From the cell containing the given text, extract its center point as [x, y] coordinate. 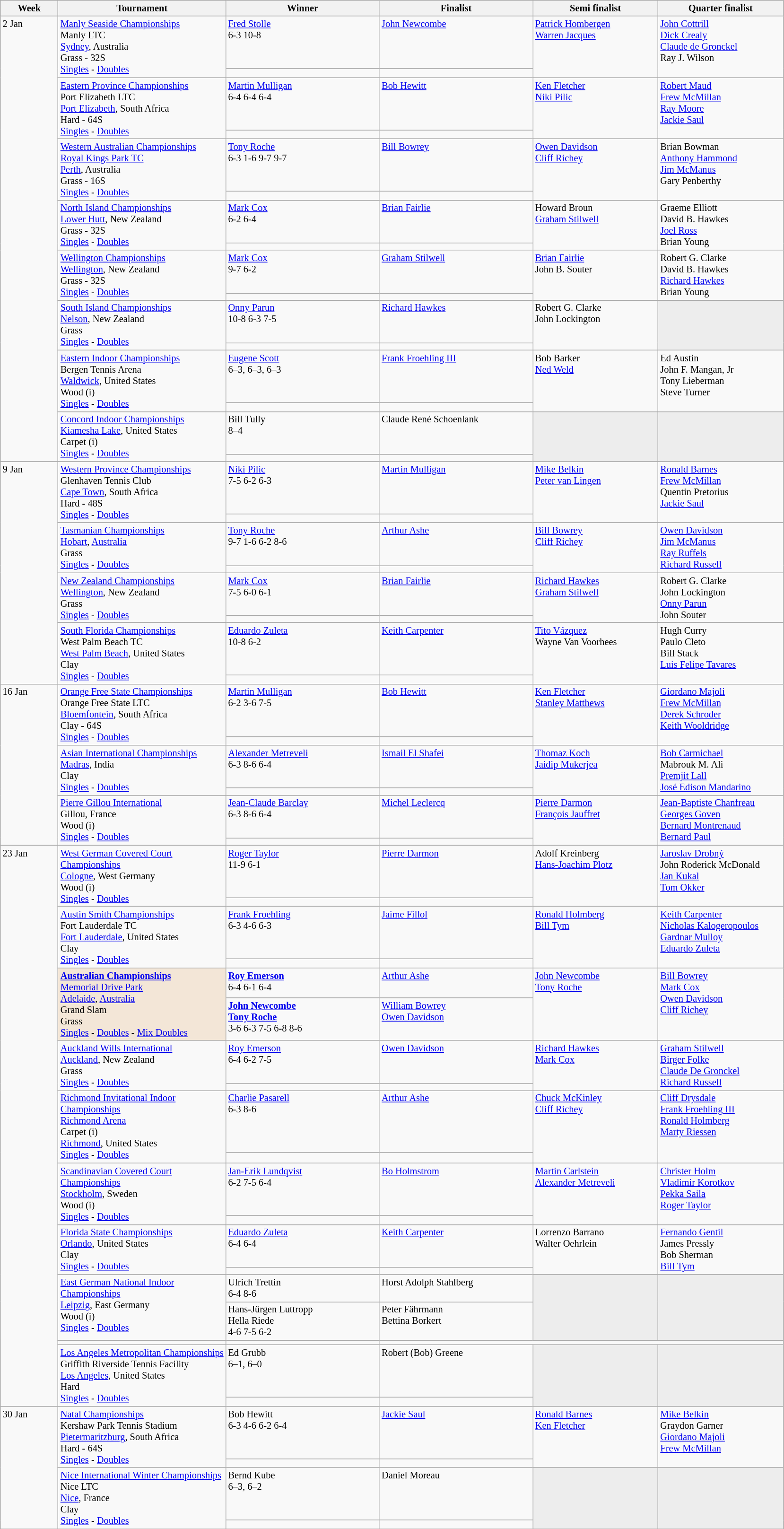
Richard Hawkes Mark Cox [596, 1066]
Jackie Saul [456, 1432]
Pierre Darmon [456, 871]
Concord Indoor ChampionshipsKiamesha Lake, United StatesCarpet (i)Singles - Doubles [142, 437]
Charlie Pasarell6-3 8-6 [303, 1121]
Austin Smith ChampionshipsFort Lauderdale TCFort Lauderdale, United StatesClaySingles - Doubles [142, 937]
Fred Stolle6-3 10-8 [303, 43]
Mark Cox6-2 6-4 [303, 221]
Tournament [142, 8]
Semi finalist [596, 8]
Peter Fährmann Bettina Borkert [456, 1321]
Bob Barker Ned Weld [596, 381]
Frank Froehling6-3 4-6 6-3 [303, 933]
Ronald Holmberg Bill Tym [596, 937]
Martin Mulligan [456, 487]
2 Jan [29, 238]
South Island ChampionshipsNelson, New ZealandGrassSingles - Doubles [142, 325]
Keith Carpenter Nicholas Kalogeropoulos Gardnar Mulloy Eduardo Zuleta [721, 937]
Robert (Bob) Greene [456, 1371]
Nice International Winter ChampionshipsNice LTCNice, FranceClaySingles - Doubles [142, 1498]
Scandinavian Covered Court Championships Stockholm, SwedenWood (i)Singles - Doubles [142, 1194]
Fernando Gentil James Pressly Bob Sherman Bill Tym [721, 1249]
East German National Indoor ChampionshipsLeipzig, East GermanyWood (i)Singles - Doubles [142, 1307]
Thomaz Koch Jaidip Mukerjea [596, 770]
Martin Carlstein Alexander Metreveli [596, 1194]
Alexander Metreveli6-3 8-6 6-4 [303, 767]
Bob Carmichael Mabrouk M. Ali Premjit Lall José Edison Mandarino [721, 770]
Robert G. Clarke John Lockington [596, 325]
Onny Parun10-8 6-3 7-5 [303, 321]
Ken Fletcher Stanley Matthews [596, 715]
Ronald Barnes Ken Fletcher [596, 1437]
Richmond Invitational Indoor ChampionshipsRichmond ArenaCarpet (i)Richmond, United StatesSingles - Doubles [142, 1127]
Ismail El Shafei [456, 767]
Mike Belkin Graydon Garner Giordano Majoli Frew McMillan [721, 1437]
Tony Roche9-7 1-6 6-2 8-6 [303, 544]
Pierre Gillou InternationalGillou, FranceWood (i)Singles - Doubles [142, 820]
Graham Stilwell [456, 271]
John Newcombe Tony Roche3-6 6-3 7-5 6-8 8-6 [303, 1019]
Horst Adolph Stahlberg [456, 1288]
West German Covered Court ChampionshipsCologne, West GermanyWood (i)Singles - Doubles [142, 876]
Owen Davidson [456, 1062]
New Zealand ChampionshipsWellington, New ZealandGrass Singles - Doubles [142, 598]
Eduardo Zuleta10-8 6-2 [303, 649]
South Florida ChampionshipsWest Palm Beach TCWest Palm Beach, United StatesClaySingles - Doubles [142, 653]
Bill Bowrey Mark Cox Owen Davidson Cliff Richey [721, 1004]
Frank Froehling III [456, 376]
Mike Belkin Peter van Lingen [596, 492]
Robert G. Clarke John Lockington Onny Parun John Souter [721, 598]
Bo Holmstrom [456, 1189]
John Newcombe [456, 43]
Niki Pilic7-5 6-2 6-3 [303, 487]
William Bowrey Owen Davidson [456, 1019]
Hans-Jürgen Luttropp Hella Riede4-6 7-5 6-2 [303, 1321]
Roy Emerson6-4 6-1 6-4 [303, 983]
Tony Roche6-3 1-6 9-7 9-7 [303, 165]
16 Jan [29, 764]
Chuck McKinley Cliff Richey [596, 1127]
Tasmanian Championships Hobart, AustraliaGrassSingles - Doubles [142, 548]
Owen Davidson Jim McManus Ray Ruffels Richard Russell [721, 548]
Richard Hawkes [456, 321]
Jan-Erik Lundqvist6-2 7-5 6-4 [303, 1189]
Patrick Hombergen Warren Jacques [596, 47]
Jaroslav Drobný John Roderick McDonald Jan Kukal Tom Okker [721, 876]
Auckland Wills InternationalAuckland, New ZealandGrassSingles - Doubles [142, 1066]
Ed Austin John F. Mangan, Jr Tony Lieberman Steve Turner [721, 381]
23 Jan [29, 1126]
Graham Stilwell Birger Folke Claude De Gronckel Richard Russell [721, 1066]
Ed Grubb6–1, 6–0 [303, 1371]
Wellington ChampionshipsWellington, New ZealandGrass - 32SSingles - Doubles [142, 275]
Mark Cox7-5 6-0 6-1 [303, 594]
North Island ChampionshipsLower Hutt, New ZealandGrass - 32SSingles - Doubles [142, 225]
Graeme Elliott David B. Hawkes Joel Ross Brian Young [721, 225]
Tito Vázquez Wayne Van Voorhees [596, 653]
Finalist [456, 8]
Bill Bowrey [456, 165]
John Cottrill Dick Crealy Claude de Gronckel Ray J. Wilson [721, 47]
Ken Fletcher Niki Pilic [596, 108]
Western Province ChampionshipsGlenhaven Tennis ClubCape Town, South AfricaHard - 48S Singles - Doubles [142, 492]
Eugene Scott6–3, 6–3, 6–3 [303, 376]
Jaime Fillol [456, 933]
Martin Mulligan6-4 6-4 6-4 [303, 104]
Jean-Claude Barclay6-3 8-6 6-4 [303, 816]
Ulrich Trettin6-4 8-6 [303, 1288]
Asian International ChampionshipsMadras, IndiaClaySingles - Doubles [142, 770]
Western Australian Championships Royal Kings Park TC Perth, AustraliaGrass - 16SSingles - Doubles [142, 169]
Lorrenzo Barrano Walter Oehrlein [596, 1249]
Michel Leclercq [456, 816]
Hugh Curry Paulo Cleto Bill Stack Luis Felipe Tavares [721, 653]
Quarter finalist [721, 8]
Bernd Kube6–3, 6–2 [303, 1494]
Howard Broun Graham Stilwell [596, 225]
Daniel Moreau [456, 1494]
Ronald Barnes Frew McMillan Quentin Pretorius Jackie Saul [721, 492]
Pierre Darmon François Jauffret [596, 820]
Adolf Kreinberg Hans-Joachim Plotz [596, 876]
Claude René Schoenlank [456, 433]
Roy Emerson6-4 6-2 7-5 [303, 1062]
Robert Maud Frew McMillan Ray Moore Jackie Saul [721, 108]
Brian Bowman Anthony Hammond Jim McManus Gary Penberthy [721, 169]
Roger Taylor11-9 6-1 [303, 871]
Christer Holm Vladimir Korotkov Pekka Saila Roger Taylor [721, 1194]
Jean-Baptiste Chanfreau Georges Goven Bernard Montrenaud Bernard Paul [721, 820]
Bob Hewitt6-3 4-6 6-2 6-4 [303, 1432]
Giordano Majoli Frew McMillan Derek Schroder Keith Wooldridge [721, 715]
Week [29, 8]
30 Jan [29, 1467]
Eastern Indoor Championships Bergen Tennis ArenaWaldwick, United StatesWood (i)Singles - Doubles [142, 381]
Los Angeles Metropolitan ChampionshipsGriffith Riverside Tennis FacilityLos Angeles, United StatesHardSingles - Doubles [142, 1375]
Orange Free State ChampionshipsOrange Free State LTCBloemfontein, South AfricaClay - 64SSingles - Doubles [142, 715]
Eastern Province ChampionshipsPort Elizabeth LTCPort Elizabeth, South AfricaHard - 64SSingles - Doubles [142, 108]
Eduardo Zuleta6-4 6-4 [303, 1246]
Brian Fairlie John B. Souter [596, 275]
Owen Davidson Cliff Richey [596, 169]
Bill Tully8–4 [303, 433]
Winner [303, 8]
Bill Bowrey Cliff Richey [596, 548]
Natal ChampionshipsKershaw Park Tennis StadiumPietermaritzburg, South AfricaHard - 64S Singles - Doubles [142, 1437]
Florida State ChampionshipsOrlando, United StatesClaySingles - Doubles [142, 1249]
9 Jan [29, 572]
Australian ChampionshipsMemorial Drive ParkAdelaide, AustraliaGrand SlamGrassSingles - Doubles - Mix Doubles [142, 1004]
Richard Hawkes Graham Stilwell [596, 598]
Mark Cox9-7 6-2 [303, 271]
Manly Seaside ChampionshipsManly LTCSydney, AustraliaGrass - 32S Singles - Doubles [142, 47]
Martin Mulligan6-2 3-6 7-5 [303, 710]
Cliff Drysdale Frank Froehling III Ronald Holmberg Marty Riessen [721, 1127]
John Newcombe Tony Roche [596, 1004]
Robert G. Clarke David B. Hawkes Richard Hawkes Brian Young [721, 275]
